Identify which cell holds the provided text, then report its [X, Y] central coordinate. 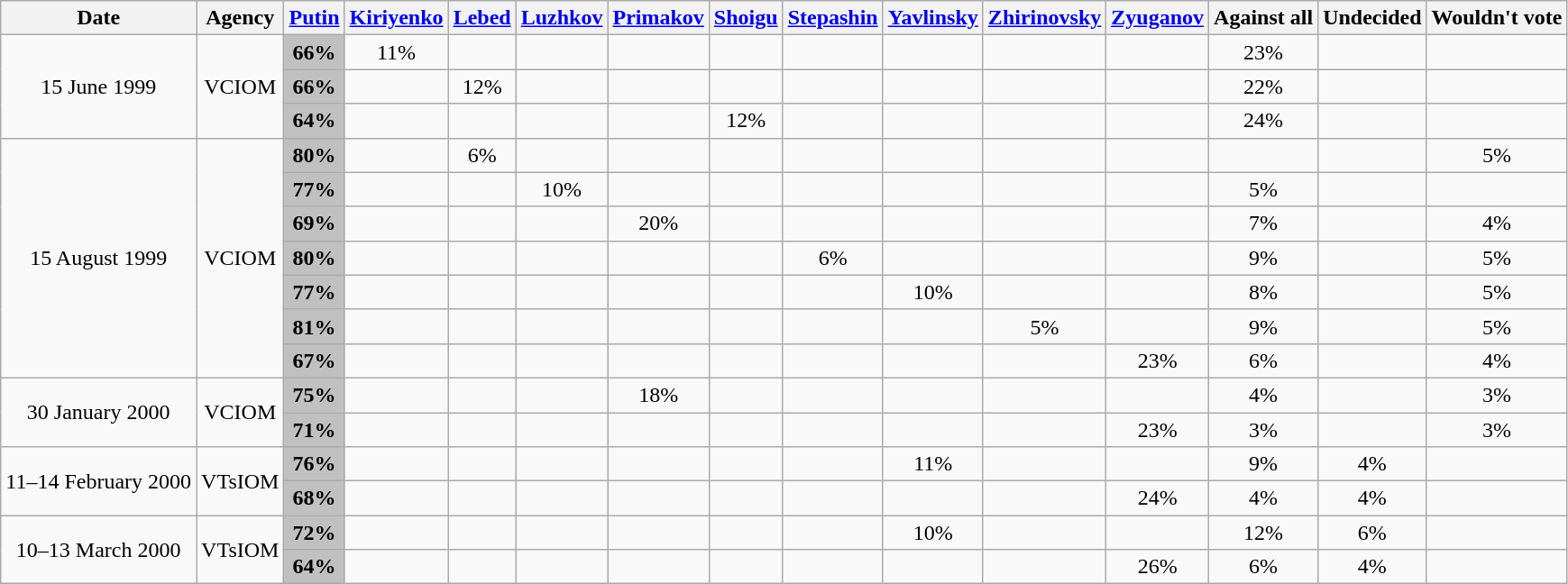
20% [658, 224]
75% [314, 395]
Against all [1264, 18]
Agency [240, 18]
Lebed [481, 18]
Kiriyenko [397, 18]
81% [314, 326]
67% [314, 360]
22% [1264, 87]
Zhirinovsky [1044, 18]
30 January 2000 [99, 412]
26% [1158, 567]
7% [1264, 224]
Yavlinsky [932, 18]
Primakov [658, 18]
18% [658, 395]
72% [314, 533]
11–14 February 2000 [99, 481]
15 June 1999 [99, 87]
Stepashin [833, 18]
10–13 March 2000 [99, 550]
Zyuganov [1158, 18]
68% [314, 498]
15 August 1999 [99, 258]
Putin [314, 18]
69% [314, 224]
76% [314, 464]
Shoigu [746, 18]
8% [1264, 292]
Luzhkov [562, 18]
Wouldn't vote [1497, 18]
Date [99, 18]
Undecided [1372, 18]
71% [314, 430]
